Pinpoint the cell where the given text exists, returning its (x, y) midpoint coordinate. 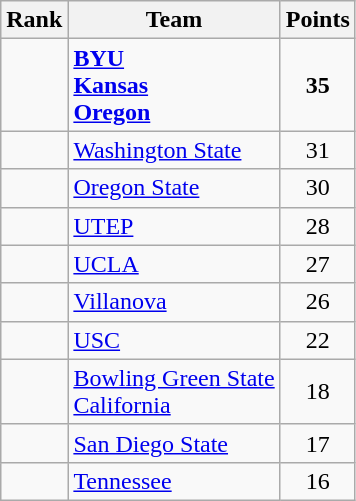
Rank (34, 20)
30 (318, 188)
Washington State (174, 150)
28 (318, 226)
BYUKansasOregon (174, 85)
Team (174, 20)
22 (318, 340)
27 (318, 264)
16 (318, 481)
35 (318, 85)
26 (318, 302)
Points (318, 20)
USC (174, 340)
31 (318, 150)
UCLA (174, 264)
UTEP (174, 226)
17 (318, 443)
San Diego State (174, 443)
Bowling Green StateCalifornia (174, 392)
Oregon State (174, 188)
Tennessee (174, 481)
Villanova (174, 302)
18 (318, 392)
